Provide the (X, Y) coordinate of the cell's center where the given text is located.  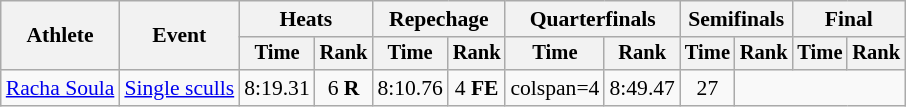
Athlete (60, 36)
Event (179, 36)
8:10.76 (410, 88)
Racha Soula (60, 88)
8:19.31 (276, 88)
Final (848, 19)
4 FE (477, 88)
8:49.47 (642, 88)
colspan=4 (554, 88)
Single sculls (179, 88)
27 (708, 88)
Semifinals (736, 19)
Quarterfinals (592, 19)
Repechage (438, 19)
6 R (344, 88)
Heats (306, 19)
